Capture the cell that displays the provided text and extract its [X, Y] central coordinate. 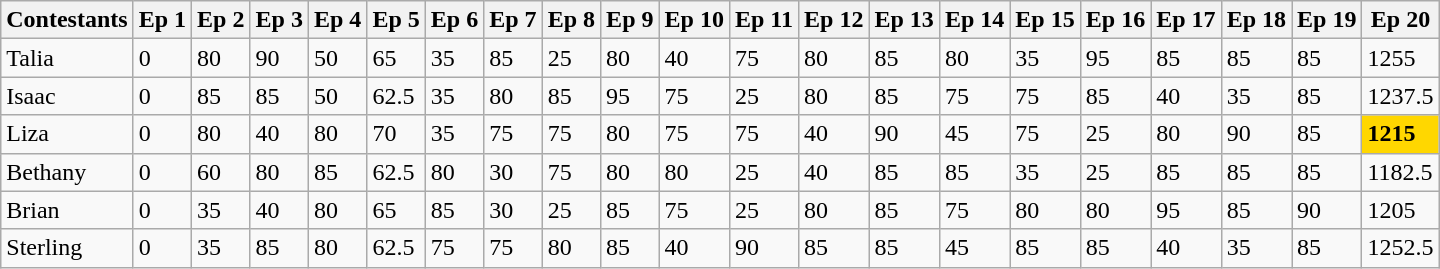
Ep 6 [454, 20]
60 [221, 172]
Ep 15 [1045, 20]
Ep 3 [279, 20]
Ep 12 [834, 20]
Brian [67, 210]
Ep 18 [1256, 20]
Bethany [67, 172]
Ep 9 [630, 20]
1237.5 [1400, 96]
Ep 5 [396, 20]
Ep 16 [1115, 20]
1215 [1400, 134]
Ep 11 [764, 20]
1252.5 [1400, 248]
Talia [67, 58]
Sterling [67, 248]
Ep 19 [1327, 20]
Ep 17 [1186, 20]
Isaac [67, 96]
Liza [67, 134]
Ep 1 [162, 20]
Ep 8 [571, 20]
Ep 2 [221, 20]
Contestants [67, 20]
Ep 20 [1400, 20]
70 [396, 134]
1255 [1400, 58]
Ep 13 [904, 20]
Ep 7 [513, 20]
Ep 4 [337, 20]
1205 [1400, 210]
Ep 10 [694, 20]
Ep 14 [974, 20]
1182.5 [1400, 172]
